For the text-containing cell, return its midpoint in (x, y) coordinate format. 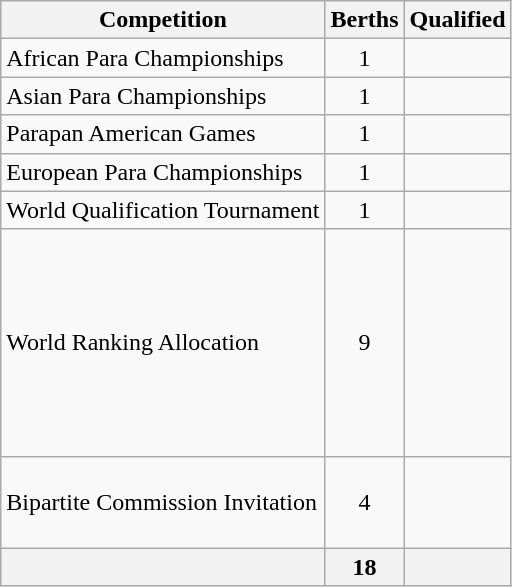
Parapan American Games (163, 134)
African Para Championships (163, 58)
Asian Para Championships (163, 96)
Bipartite Commission Invitation (163, 502)
World Qualification Tournament (163, 210)
Qualified (458, 20)
Competition (163, 20)
European Para Championships (163, 172)
Berths (364, 20)
18 (364, 567)
9 (364, 342)
4 (364, 502)
World Ranking Allocation (163, 342)
